Determine the [X, Y] coordinate at the center of the cell enclosing the given text.  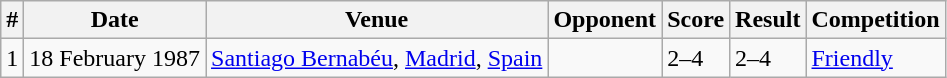
Opponent [605, 20]
Friendly [876, 58]
Venue [377, 20]
# [12, 20]
Competition [876, 20]
Result [768, 20]
1 [12, 58]
Date [115, 20]
18 February 1987 [115, 58]
Santiago Bernabéu, Madrid, Spain [377, 58]
Score [696, 20]
